Pinpoint the cell where the given text exists, returning its [x, y] midpoint coordinate. 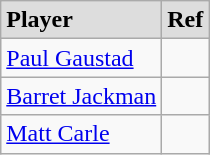
Ref [186, 20]
Matt Carle [82, 134]
Paul Gaustad [82, 58]
Barret Jackman [82, 96]
Player [82, 20]
